From the cell containing the given text, extract its center point as [x, y] coordinate. 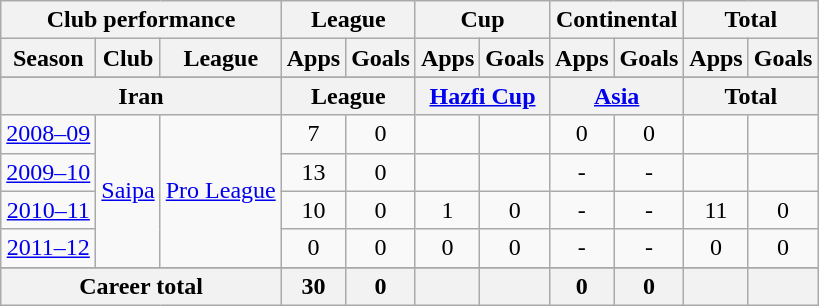
2008–09 [48, 134]
Season [48, 58]
30 [313, 286]
2009–10 [48, 172]
Club performance [141, 20]
1 [447, 210]
11 [716, 210]
Club [128, 58]
Saipa [128, 191]
13 [313, 172]
Hazfi Cup [482, 96]
Iran [141, 96]
Continental [617, 20]
Cup [482, 20]
Pro League [220, 191]
Career total [141, 286]
10 [313, 210]
7 [313, 134]
2010–11 [48, 210]
Asia [617, 96]
2011–12 [48, 248]
